Output the (x, y) coordinate of the center of the cell containing the given text.  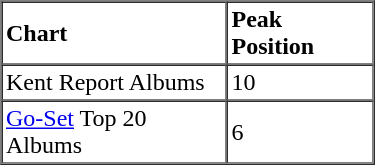
Peak Position (300, 34)
Chart (114, 34)
10 (300, 82)
Go-Set Top 20 Albums (114, 132)
Kent Report Albums (114, 82)
6 (300, 132)
